Return the [x, y] coordinate for the center point of the cell that contains the specified text.  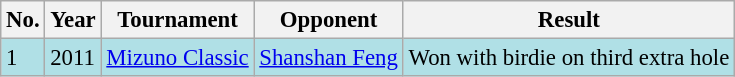
Won with birdie on third extra hole [568, 58]
No. [23, 20]
1 [23, 58]
Shanshan Feng [328, 58]
Mizuno Classic [178, 58]
Year [73, 20]
2011 [73, 58]
Tournament [178, 20]
Opponent [328, 20]
Result [568, 20]
